Pinpoint the cell where the given text exists, returning its (X, Y) midpoint coordinate. 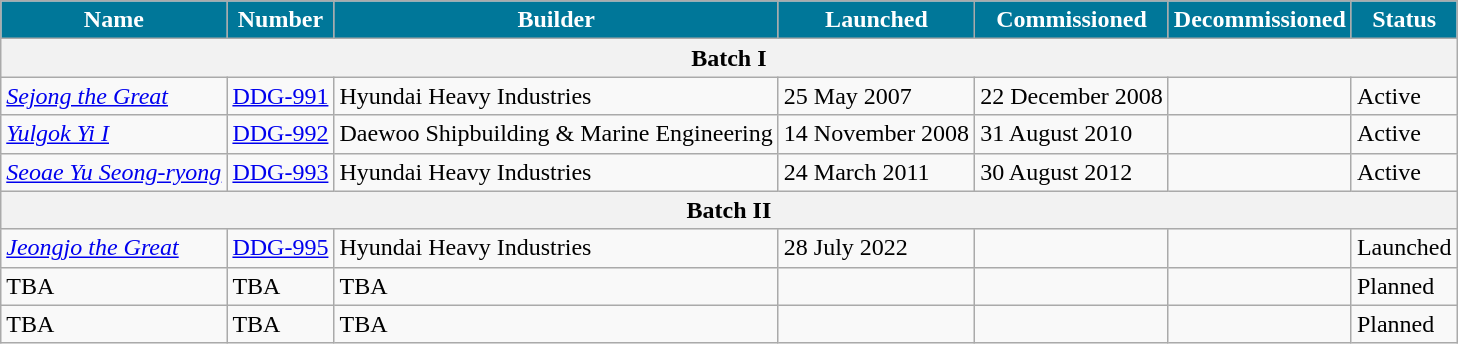
Seoae Yu Seong-ryong (114, 172)
24 March 2011 (876, 172)
Yulgok Yi I (114, 134)
Name (114, 20)
Status (1404, 20)
22 December 2008 (1072, 96)
Commissioned (1072, 20)
Jeongjo the Great (114, 248)
25 May 2007 (876, 96)
28 July 2022 (876, 248)
Decommissioned (1260, 20)
DDG-992 (280, 134)
DDG-995 (280, 248)
30 August 2012 (1072, 172)
31 August 2010 (1072, 134)
14 November 2008 (876, 134)
Daewoo Shipbuilding & Marine Engineering (556, 134)
Batch I (729, 58)
Number (280, 20)
Builder (556, 20)
Sejong the Great (114, 96)
Batch II (729, 210)
DDG-993 (280, 172)
DDG-991 (280, 96)
